Pinpoint the cell where the given text exists, returning its (x, y) midpoint coordinate. 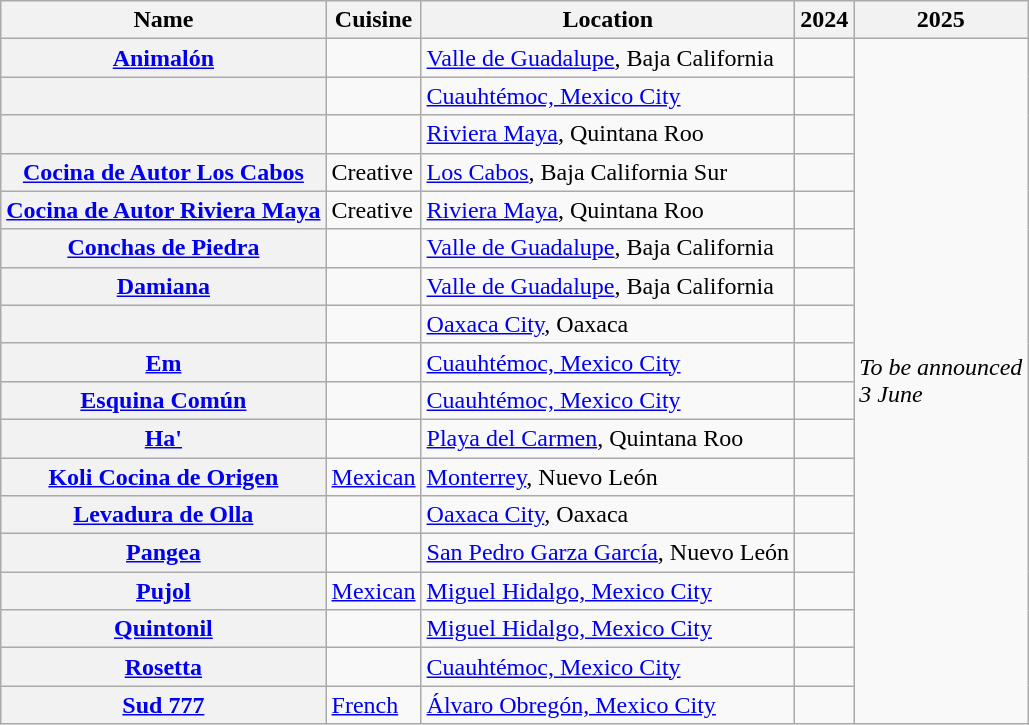
Em (164, 362)
Conchas de Piedra (164, 248)
Álvaro Obregón, Mexico City (608, 705)
Los Cabos, Baja California Sur (608, 172)
Koli Cocina de Origen (164, 477)
Location (608, 20)
Levadura de Olla (164, 515)
San Pedro Garza García, Nuevo León (608, 553)
Damiana (164, 286)
Pangea (164, 553)
Cocina de Autor Riviera Maya (164, 210)
Cocina de Autor Los Cabos (164, 172)
French (374, 705)
Monterrey, Nuevo León (608, 477)
Animalón (164, 58)
To be announced3 June (941, 382)
2024 (824, 20)
Playa del Carmen, Quintana Roo (608, 438)
Pujol (164, 591)
Ha' (164, 438)
Sud 777 (164, 705)
Cuisine (374, 20)
Quintonil (164, 629)
Rosetta (164, 667)
Esquina Común (164, 400)
2025 (941, 20)
Name (164, 20)
